Identify which cell holds the provided text, then report its [X, Y] central coordinate. 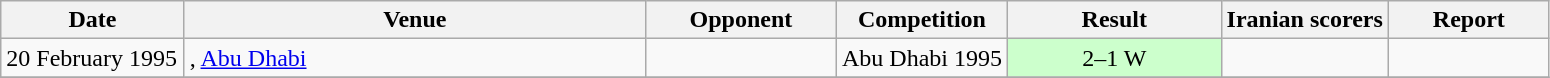
2–1 W [1114, 58]
Date [93, 20]
Result [1114, 20]
Opponent [740, 20]
Venue [414, 20]
Competition [922, 20]
, Abu Dhabi [414, 58]
20 February 1995 [93, 58]
Abu Dhabi 1995 [922, 58]
Report [1468, 20]
Iranian scorers [1304, 20]
